For the text-containing cell, return its midpoint in (x, y) coordinate format. 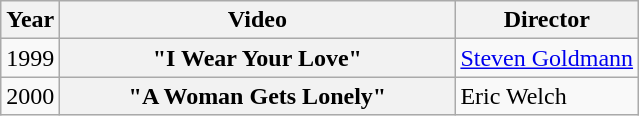
Year (30, 20)
Video (258, 20)
Steven Goldmann (547, 58)
"I Wear Your Love" (258, 58)
Director (547, 20)
2000 (30, 96)
Eric Welch (547, 96)
1999 (30, 58)
"A Woman Gets Lonely" (258, 96)
